Return the [x, y] coordinate for the center point of the cell that contains the specified text.  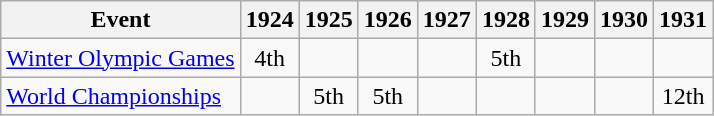
1924 [270, 20]
World Championships [120, 96]
1931 [684, 20]
12th [684, 96]
1930 [624, 20]
Winter Olympic Games [120, 58]
Event [120, 20]
1925 [328, 20]
1927 [446, 20]
4th [270, 58]
1928 [506, 20]
1929 [564, 20]
1926 [388, 20]
